Capture the cell that displays the provided text and extract its [X, Y] central coordinate. 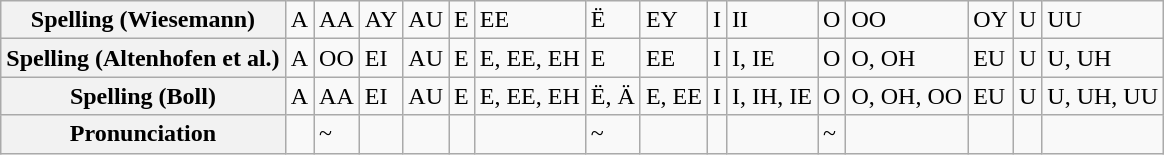
Spelling (Wiesemann) [143, 20]
O, OH [907, 58]
Spelling (Boll) [143, 96]
U, UH, UU [1103, 96]
Pronunciation [143, 134]
O, OH, OO [907, 96]
I, IH, IE [772, 96]
Spelling (Altenhofen et al.) [143, 58]
E, EE [674, 96]
OY [991, 20]
Ë, Ä [612, 96]
EY [674, 20]
U, UH [1103, 58]
AY [381, 20]
Ë [612, 20]
I, IE [772, 58]
II [772, 20]
UU [1103, 20]
